Find where the given text appears and provide that cell's center as (x, y) coordinate. 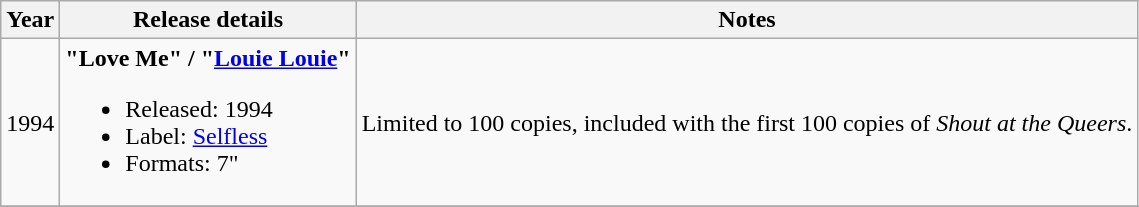
Notes (747, 20)
"Love Me" / "Louie Louie"Released: 1994Label: SelflessFormats: 7" (208, 122)
1994 (30, 122)
Year (30, 20)
Limited to 100 copies, included with the first 100 copies of Shout at the Queers. (747, 122)
Release details (208, 20)
